Determine the [x, y] coordinate at the center of the cell enclosing the given text.  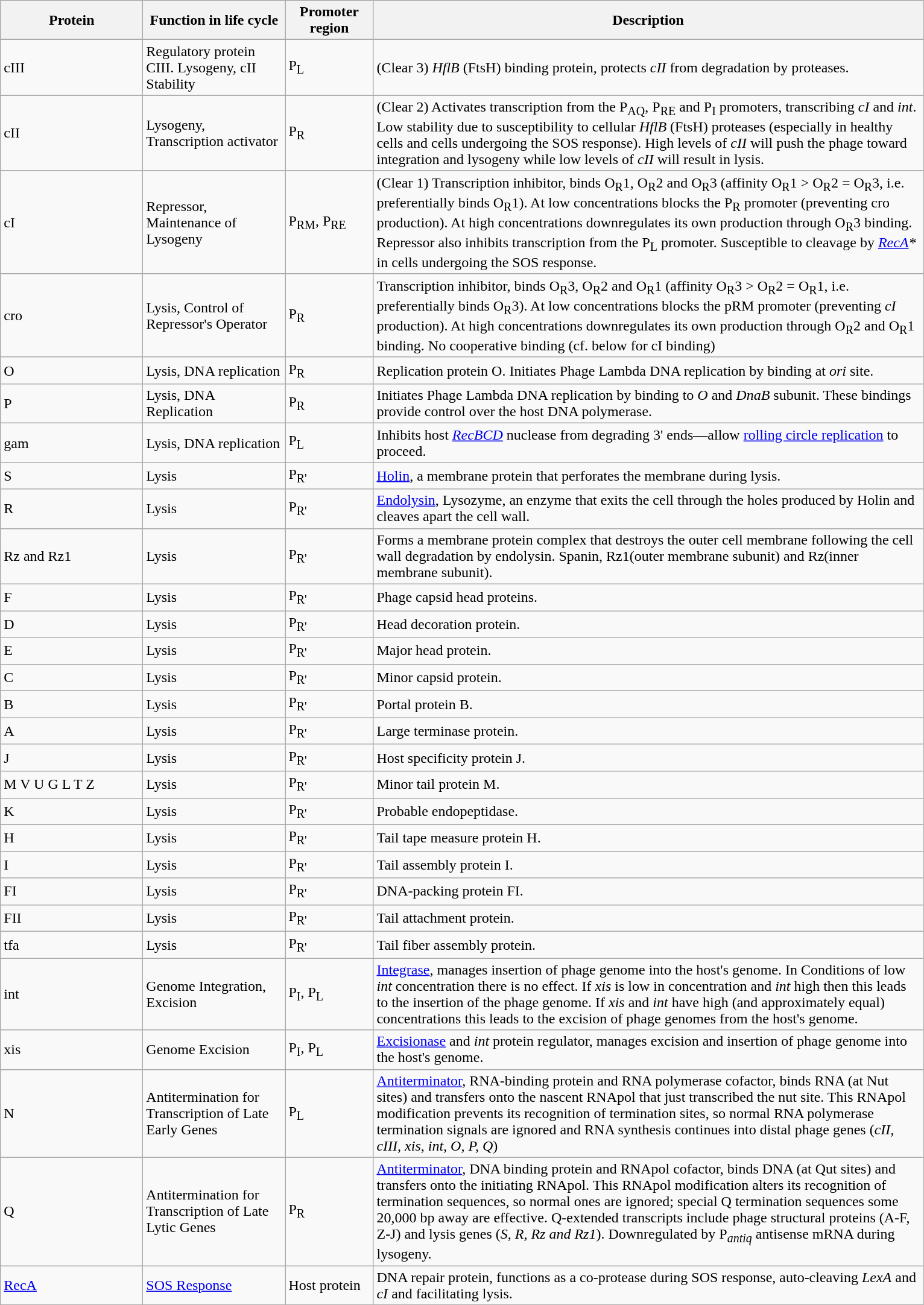
Repressor, Maintenance of Lysogeny [214, 222]
F [72, 597]
N [72, 1113]
Excisionase and int protein regulator, manages excision and insertion of phage genome into the host's genome. [648, 1049]
Lysis, DNA Replication [214, 404]
R [72, 509]
Large terminase protein. [648, 731]
P [72, 404]
Host protein [329, 1286]
(Clear 3) HflB (FtsH) binding protein, protects cII from degradation by proteases. [648, 68]
FII [72, 918]
xis [72, 1049]
Tail attachment protein. [648, 918]
DNA-packing protein FI. [648, 891]
int [72, 994]
Genome Excision [214, 1049]
Lysis, Control of Repressor's Operator [214, 315]
cro [72, 315]
Regulatory protein CIII. Lysogeny, cII Stability [214, 68]
S [72, 476]
Phage capsid head proteins. [648, 597]
tfa [72, 945]
Tail tape measure protein H. [648, 838]
cIII [72, 68]
Head decoration protein. [648, 624]
DNA repair protein, functions as a co-protease during SOS response, auto-cleaving LexA and cI and facilitating lysis. [648, 1286]
H [72, 838]
Promoter region [329, 21]
K [72, 811]
Tail fiber assembly protein. [648, 945]
C [72, 677]
Antitermination for Transcription of Late Lytic Genes [214, 1211]
O [72, 370]
gam [72, 443]
J [72, 757]
Q [72, 1211]
B [72, 704]
FI [72, 891]
I [72, 865]
Replication protein O. Initiates Phage Lambda DNA replication by binding at ori site. [648, 370]
Inhibits host RecBCD nuclease from degrading 3' ends—allow rolling circle replication to proceed. [648, 443]
M V U G L T Z [72, 785]
cI [72, 222]
Genome Integration, Excision [214, 994]
Function in life cycle [214, 21]
Probable endopeptidase. [648, 811]
Initiates Phage Lambda DNA replication by binding to O and DnaB subunit. These bindings provide control over the host DNA polymerase. [648, 404]
Portal protein B. [648, 704]
Host specificity protein J. [648, 757]
A [72, 731]
Lysogeny, Transcription activator [214, 133]
Antitermination for Transcription of Late Early Genes [214, 1113]
PRM, PRE [329, 222]
Tail assembly protein I. [648, 865]
Minor capsid protein. [648, 677]
Minor tail protein M. [648, 785]
Rz and Rz1 [72, 556]
Protein [72, 21]
SOS Response [214, 1286]
cII [72, 133]
Description [648, 21]
Holin, a membrane protein that perforates the membrane during lysis. [648, 476]
Endolysin, Lysozyme, an enzyme that exits the cell through the holes produced by Holin and cleaves apart the cell wall. [648, 509]
Major head protein. [648, 651]
E [72, 651]
RecA [72, 1286]
D [72, 624]
